For the text-containing cell, return its midpoint in [X, Y] coordinate format. 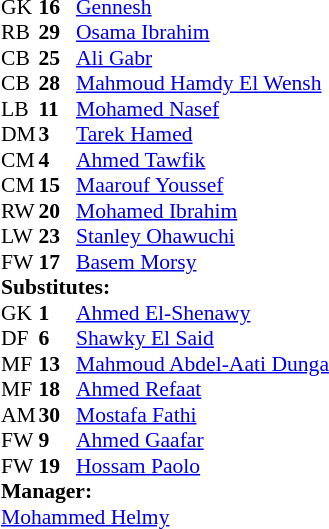
Tarek Hamed [202, 135]
Ahmed Tawfik [202, 160]
DM [20, 135]
Ahmed Gaafar [202, 441]
9 [57, 441]
20 [57, 211]
19 [57, 466]
RW [20, 211]
DF [20, 339]
1 [57, 313]
18 [57, 389]
Ali Gabr [202, 58]
23 [57, 237]
17 [57, 262]
28 [57, 83]
Mostafa Fathi [202, 415]
Osama Ibrahim [202, 33]
GK [20, 313]
Stanley Ohawuchi [202, 237]
15 [57, 185]
30 [57, 415]
Ahmed Refaat [202, 389]
Shawky El Said [202, 339]
Ahmed El-Shenawy [202, 313]
6 [57, 339]
LW [20, 237]
Mohamed Ibrahim [202, 211]
Mahmoud Hamdy El Wensh [202, 83]
Mohamed Nasef [202, 109]
RB [20, 33]
25 [57, 58]
Maarouf Youssef [202, 185]
11 [57, 109]
Basem Morsy [202, 262]
Substitutes: [165, 287]
Manager: [165, 491]
Hossam Paolo [202, 466]
Mahmoud Abdel-Aati Dunga [202, 364]
4 [57, 160]
13 [57, 364]
LB [20, 109]
29 [57, 33]
AM [20, 415]
3 [57, 135]
